Output the [x, y] coordinate of the center of the cell containing the given text.  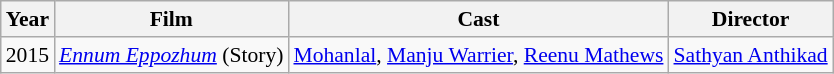
Year [28, 19]
Mohanlal, Manju Warrier, Reenu Mathews [478, 55]
Film [171, 19]
2015 [28, 55]
Ennum Eppozhum (Story) [171, 55]
Director [750, 19]
Sathyan Anthikad [750, 55]
Cast [478, 19]
